Determine the [X, Y] coordinate at the center of the cell enclosing the given text.  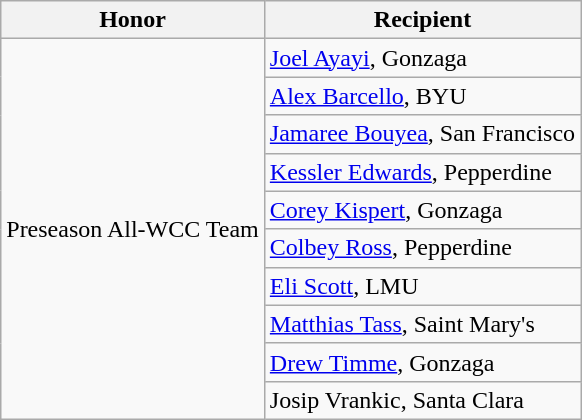
Eli Scott, LMU [422, 286]
Corey Kispert, Gonzaga [422, 210]
Recipient [422, 20]
Preseason All-WCC Team [133, 230]
Alex Barcello, BYU [422, 96]
Kessler Edwards, Pepperdine [422, 172]
Honor [133, 20]
Jamaree Bouyea, San Francisco [422, 134]
Josip Vrankic, Santa Clara [422, 400]
Joel Ayayi, Gonzaga [422, 58]
Matthias Tass, Saint Mary's [422, 324]
Colbey Ross, Pepperdine [422, 248]
Drew Timme, Gonzaga [422, 362]
